Provide the [X, Y] coordinate of the cell's center where the given text is located.  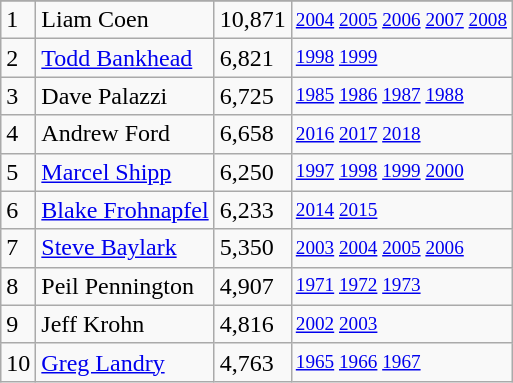
1998 1999 [401, 58]
Jeff Krohn [125, 324]
2014 2015 [401, 210]
5,350 [252, 248]
1985 1986 1987 1988 [401, 96]
10 [18, 362]
Blake Frohnapfel [125, 210]
Marcel Shipp [125, 172]
Dave Palazzi [125, 96]
1 [18, 20]
6 [18, 210]
Todd Bankhead [125, 58]
6,821 [252, 58]
2004 2005 2006 2007 2008 [401, 20]
5 [18, 172]
9 [18, 324]
1965 1966 1967 [401, 362]
Greg Landry [125, 362]
10,871 [252, 20]
6,233 [252, 210]
Andrew Ford [125, 134]
4,763 [252, 362]
7 [18, 248]
6,725 [252, 96]
2016 2017 2018 [401, 134]
3 [18, 96]
4,816 [252, 324]
8 [18, 286]
1971 1972 1973 [401, 286]
6,658 [252, 134]
2003 2004 2005 2006 [401, 248]
4 [18, 134]
Liam Coen [125, 20]
1997 1998 1999 2000 [401, 172]
Steve Baylark [125, 248]
2 [18, 58]
Peil Pennington [125, 286]
4,907 [252, 286]
2002 2003 [401, 324]
6,250 [252, 172]
